From the cell containing the given text, extract its center point as (x, y) coordinate. 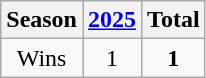
Season (42, 20)
Total (174, 20)
Wins (42, 58)
2025 (112, 20)
